Return the (X, Y) coordinate for the center point of the cell that contains the specified text.  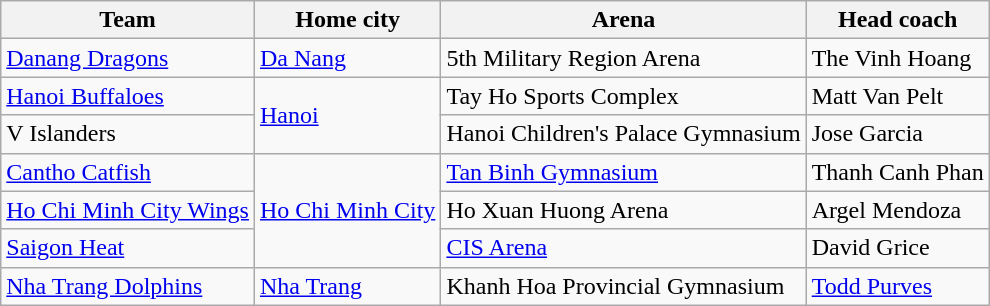
Tay Ho Sports Complex (624, 96)
Head coach (898, 20)
Nha Trang (347, 286)
David Grice (898, 248)
Hanoi Buffaloes (128, 96)
Ho Chi Minh City Wings (128, 210)
CIS Arena (624, 248)
Khanh Hoa Provincial Gymnasium (624, 286)
Matt Van Pelt (898, 96)
5th Military Region Arena (624, 58)
Saigon Heat (128, 248)
Nha Trang Dolphins (128, 286)
Da Nang (347, 58)
Danang Dragons (128, 58)
Hanoi (347, 115)
Team (128, 20)
Home city (347, 20)
Arena (624, 20)
The Vinh Hoang (898, 58)
V Islanders (128, 134)
Argel Mendoza (898, 210)
Cantho Catfish (128, 172)
Jose Garcia (898, 134)
Ho Chi Minh City (347, 210)
Hanoi Children's Palace Gymnasium (624, 134)
Tan Binh Gymnasium (624, 172)
Todd Purves (898, 286)
Ho Xuan Huong Arena (624, 210)
Thanh Canh Phan (898, 172)
